Pinpoint the cell where the given text exists, returning its [x, y] midpoint coordinate. 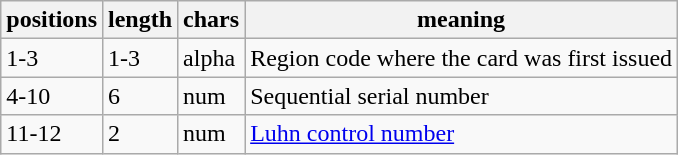
chars [212, 20]
4-10 [52, 96]
6 [140, 96]
positions [52, 20]
alpha [212, 58]
Sequential serial number [462, 96]
Luhn control number [462, 134]
2 [140, 134]
meaning [462, 20]
11-12 [52, 134]
Region code where the card was first issued [462, 58]
length [140, 20]
